Capture the cell that displays the provided text and extract its [X, Y] central coordinate. 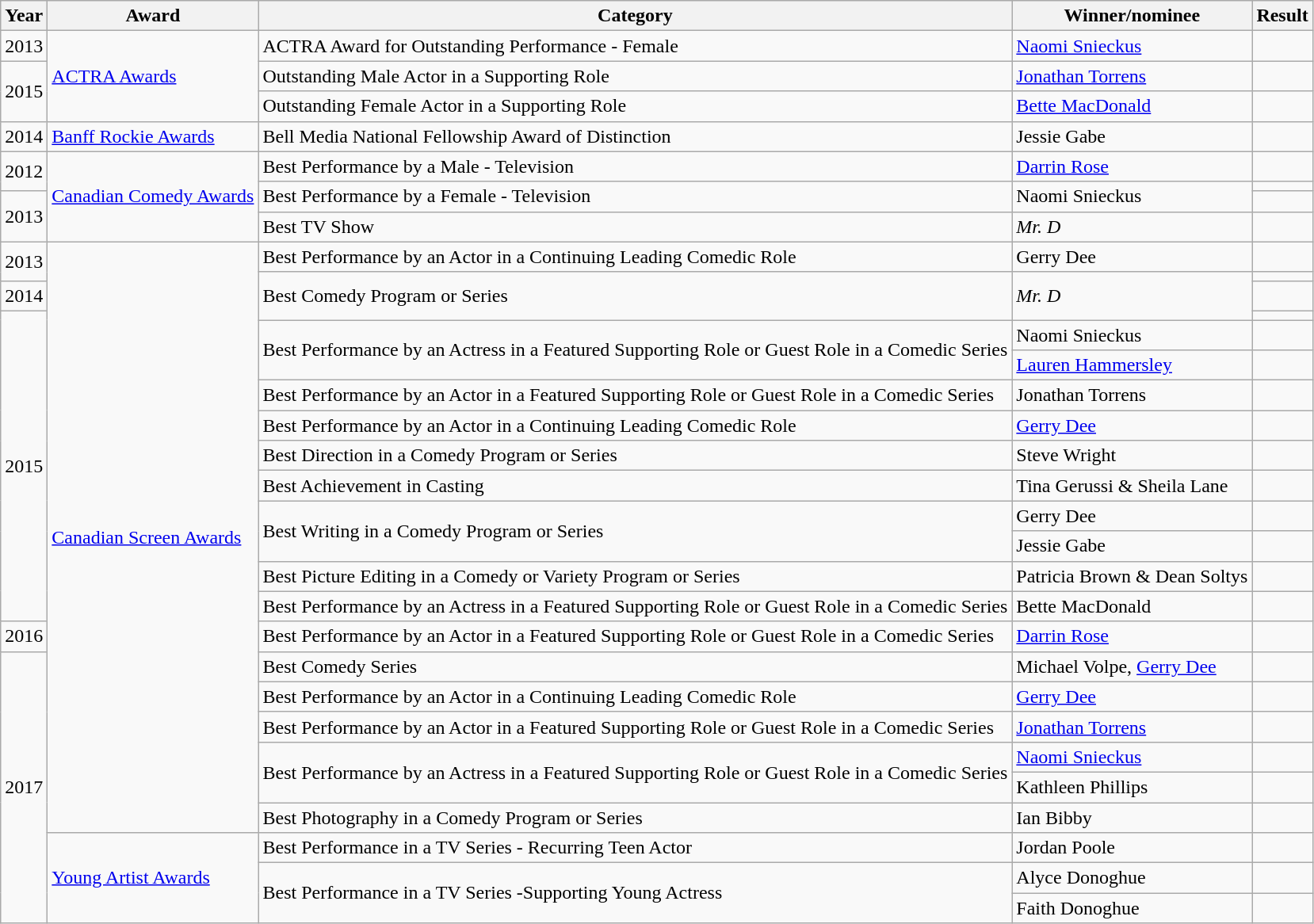
Canadian Screen Awards [153, 537]
Winner/nominee [1132, 16]
Young Artist Awards [153, 878]
Best Performance in a TV Series -Supporting Young Actress [636, 893]
Best Writing in a Comedy Program or Series [636, 531]
Best Performance by a Female - Television [636, 197]
Best Photography in a Comedy Program or Series [636, 817]
Patricia Brown & Dean Soltys [1132, 576]
Outstanding Female Actor in a Supporting Role [636, 106]
Category [636, 16]
2016 [24, 636]
Canadian Comedy Awards [153, 197]
Bell Media National Fellowship Award of Distinction [636, 136]
2017 [24, 788]
ACTRA Award for Outstanding Performance - Female [636, 46]
Outstanding Male Actor in a Supporting Role [636, 76]
Result [1282, 16]
Banff Rockie Awards [153, 136]
Best TV Show [636, 227]
Ian Bibby [1132, 817]
Year [24, 16]
Best Picture Editing in a Comedy or Variety Program or Series [636, 576]
Award [153, 16]
ACTRA Awards [153, 76]
Lauren Hammersley [1132, 365]
Kathleen Phillips [1132, 787]
Best Performance in a TV Series - Recurring Teen Actor [636, 848]
Best Comedy Series [636, 666]
Jordan Poole [1132, 848]
2012 [24, 171]
Alyce Donoghue [1132, 878]
Faith Donoghue [1132, 908]
Best Direction in a Comedy Program or Series [636, 456]
Best Performance by a Male - Television [636, 166]
Tina Gerussi & Sheila Lane [1132, 486]
Michael Volpe, Gerry Dee [1132, 666]
Steve Wright [1132, 456]
Best Comedy Program or Series [636, 296]
Best Achievement in Casting [636, 486]
